Output the (x, y) coordinate of the center of the cell containing the given text.  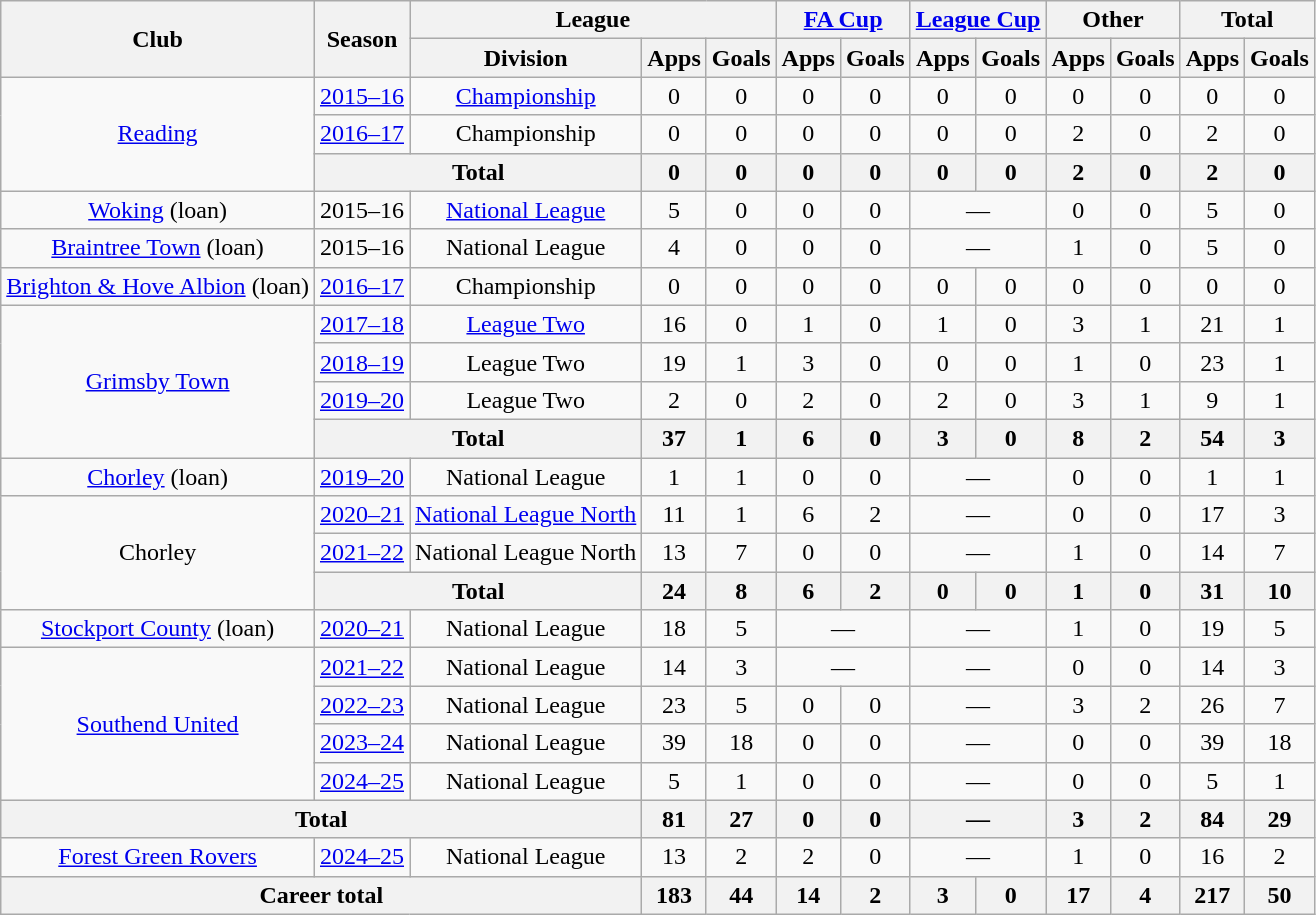
24 (674, 591)
League Cup (978, 20)
2022–23 (362, 705)
Brighton & Hove Albion (loan) (158, 286)
11 (674, 515)
26 (1212, 705)
Woking (loan) (158, 210)
Club (158, 39)
217 (1212, 895)
Forest Green Rovers (158, 857)
44 (741, 895)
9 (1212, 400)
Division (526, 58)
10 (1280, 591)
29 (1280, 819)
50 (1280, 895)
2018–19 (362, 362)
Chorley (158, 553)
League (593, 20)
37 (674, 438)
54 (1212, 438)
2023–24 (362, 743)
Grimsby Town (158, 381)
Southend United (158, 724)
81 (674, 819)
183 (674, 895)
27 (741, 819)
Career total (322, 895)
21 (1212, 324)
Braintree Town (loan) (158, 248)
Season (362, 39)
Stockport County (loan) (158, 629)
31 (1212, 591)
FA Cup (843, 20)
2017–18 (362, 324)
Other (1113, 20)
84 (1212, 819)
Chorley (loan) (158, 477)
Reading (158, 134)
